From the cell containing the given text, extract its center point as [x, y] coordinate. 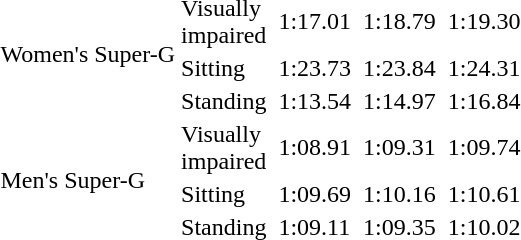
1:13.54 [315, 101]
1:09.31 [400, 148]
1:14.97 [400, 101]
Visuallyimpaired [224, 148]
1:10.16 [400, 194]
1:08.91 [315, 148]
1:23.84 [400, 68]
1:23.73 [315, 68]
Standing [224, 101]
1:09.69 [315, 194]
